Pinpoint the cell where the given text exists, returning its [X, Y] midpoint coordinate. 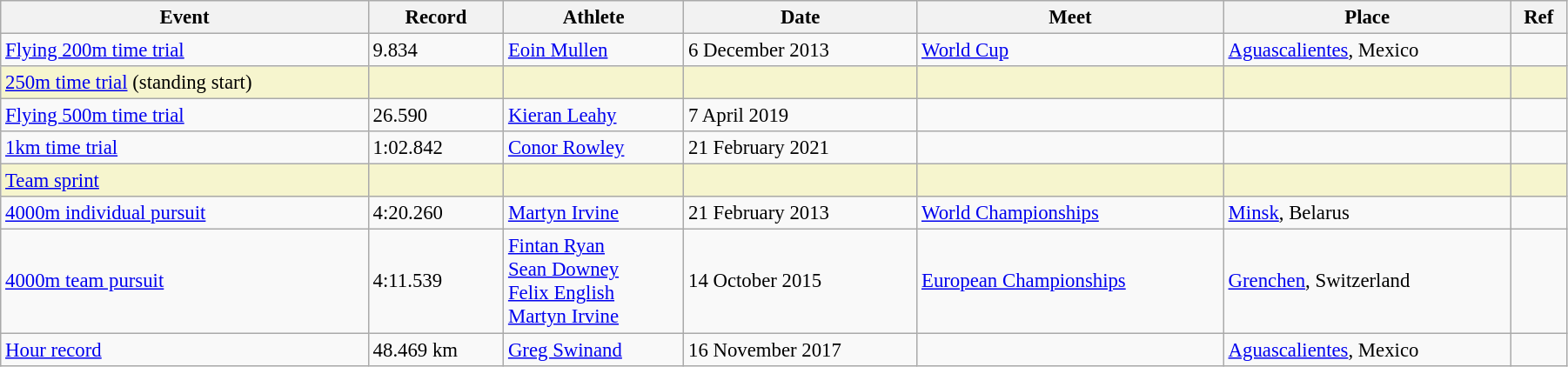
Athlete [593, 17]
Greg Swinand [593, 350]
14 October 2015 [801, 282]
Flying 500m time trial [184, 116]
World Championships [1070, 213]
4:20.260 [435, 213]
Date [801, 17]
Record [435, 17]
Minsk, Belarus [1367, 213]
Meet [1070, 17]
7 April 2019 [801, 116]
Flying 200m time trial [184, 50]
Team sprint [184, 181]
1km time trial [184, 148]
21 February 2021 [801, 148]
21 February 2013 [801, 213]
Conor Rowley [593, 148]
16 November 2017 [801, 350]
1:02.842 [435, 148]
Grenchen, Switzerland [1367, 282]
Hour record [184, 350]
9.834 [435, 50]
World Cup [1070, 50]
European Championships [1070, 282]
Event [184, 17]
4:11.539 [435, 282]
Place [1367, 17]
6 December 2013 [801, 50]
4000m individual pursuit [184, 213]
Kieran Leahy [593, 116]
4000m team pursuit [184, 282]
Ref [1538, 17]
Martyn Irvine [593, 213]
26.590 [435, 116]
Fintan RyanSean DowneyFelix EnglishMartyn Irvine [593, 282]
Eoin Mullen [593, 50]
48.469 km [435, 350]
250m time trial (standing start) [184, 83]
